For the text-containing cell, return its midpoint in (X, Y) coordinate format. 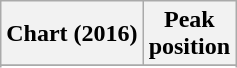
Chart (2016) (72, 34)
Peak position (189, 34)
